Determine the (x, y) coordinate at the center of the cell enclosing the given text.  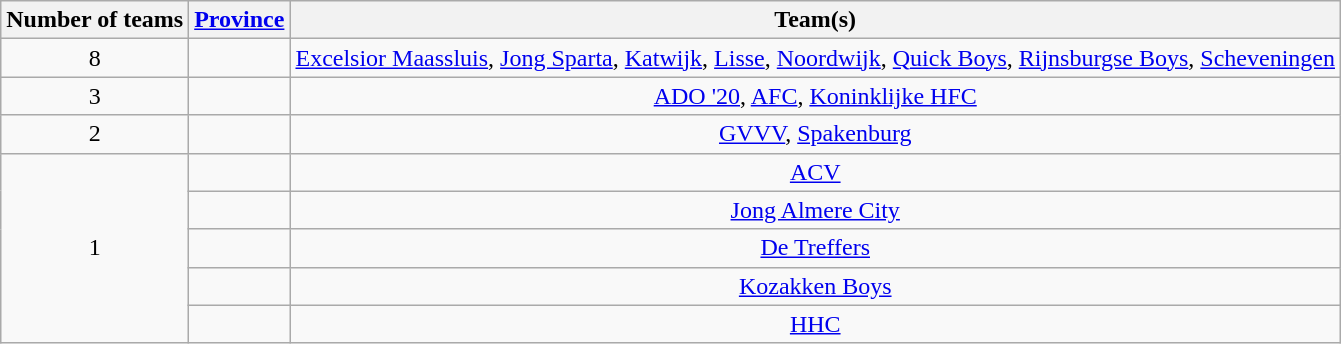
Excelsior Maassluis, Jong Sparta, Katwijk, Lisse, Noordwijk, Quick Boys, Rijnsburgse Boys, Scheveningen (816, 58)
ACV (816, 172)
GVVV, Spakenburg (816, 134)
Kozakken Boys (816, 286)
Jong Almere City (816, 210)
ADO '20, AFC, Koninklijke HFC (816, 96)
Number of teams (95, 20)
HHC (816, 324)
De Treffers (816, 248)
Province (240, 20)
1 (95, 248)
Team(s) (816, 20)
3 (95, 96)
2 (95, 134)
8 (95, 58)
